Find where the given text appears and provide that cell's center as [X, Y] coordinate. 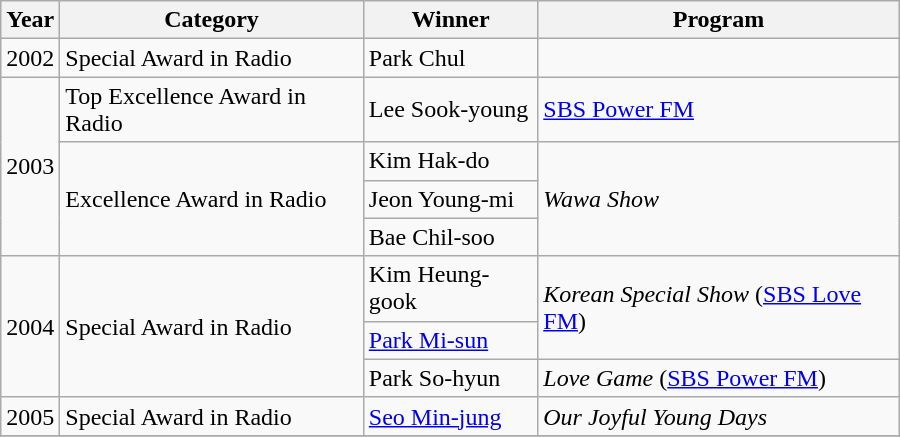
Love Game (SBS Power FM) [719, 378]
2003 [30, 166]
Excellence Award in Radio [212, 199]
SBS Power FM [719, 110]
Lee Sook-young [450, 110]
2004 [30, 326]
2002 [30, 58]
Jeon Young-mi [450, 199]
Park So-hyun [450, 378]
Bae Chil-soo [450, 237]
Kim Heung-gook [450, 288]
Seo Min-jung [450, 416]
Program [719, 20]
Winner [450, 20]
2005 [30, 416]
Park Chul [450, 58]
Top Excellence Award in Radio [212, 110]
Year [30, 20]
Park Mi-sun [450, 340]
Our Joyful Young Days [719, 416]
Korean Special Show (SBS Love FM) [719, 308]
Kim Hak-do [450, 161]
Category [212, 20]
Wawa Show [719, 199]
